Output the (x, y) coordinate of the center of the cell containing the given text.  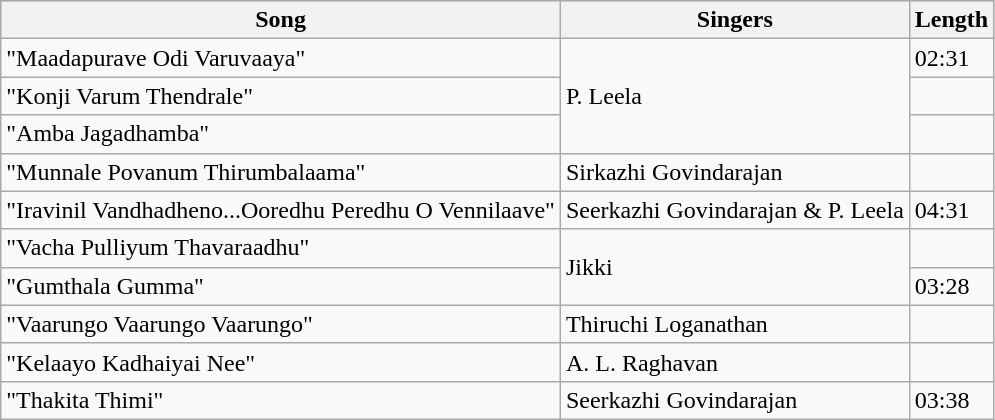
Length (951, 20)
Thiruchi Loganathan (734, 324)
"Iravinil Vandhadheno...Ooredhu Peredhu O Vennilaave" (281, 210)
P. Leela (734, 96)
"Konji Varum Thendrale" (281, 96)
"Vacha Pulliyum Thavaraadhu" (281, 248)
Seerkazhi Govindarajan & P. Leela (734, 210)
"Kelaayo Kadhaiyai Nee" (281, 362)
04:31 (951, 210)
02:31 (951, 58)
"Gumthala Gumma" (281, 286)
Seerkazhi Govindarajan (734, 400)
"Vaarungo Vaarungo Vaarungo" (281, 324)
"Munnale Povanum Thirumbalaama" (281, 172)
03:38 (951, 400)
"Maadapurave Odi Varuvaaya" (281, 58)
"Thakita Thimi" (281, 400)
Jikki (734, 267)
Song (281, 20)
03:28 (951, 286)
Sirkazhi Govindarajan (734, 172)
"Amba Jagadhamba" (281, 134)
A. L. Raghavan (734, 362)
Singers (734, 20)
